Provide the [X, Y] coordinate of the cell's center where the given text is located.  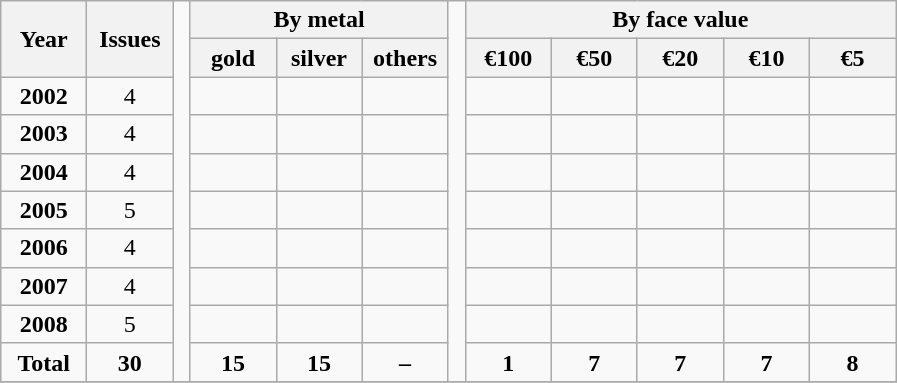
By face value [680, 20]
2005 [44, 210]
2008 [44, 324]
Year [44, 39]
€20 [680, 58]
By metal [319, 20]
€100 [508, 58]
1 [508, 362]
2006 [44, 248]
– [405, 362]
2004 [44, 172]
Total [44, 362]
gold [233, 58]
30 [130, 362]
€10 [766, 58]
2003 [44, 134]
silver [319, 58]
2007 [44, 286]
Issues [130, 39]
8 [852, 362]
others [405, 58]
2002 [44, 96]
€5 [852, 58]
€50 [594, 58]
